For the text-containing cell, return its midpoint in (x, y) coordinate format. 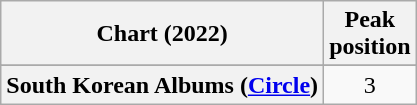
Peakposition (370, 34)
Chart (2022) (162, 34)
3 (370, 85)
South Korean Albums (Circle) (162, 85)
